Return the (X, Y) coordinate for the center point of the cell that contains the specified text.  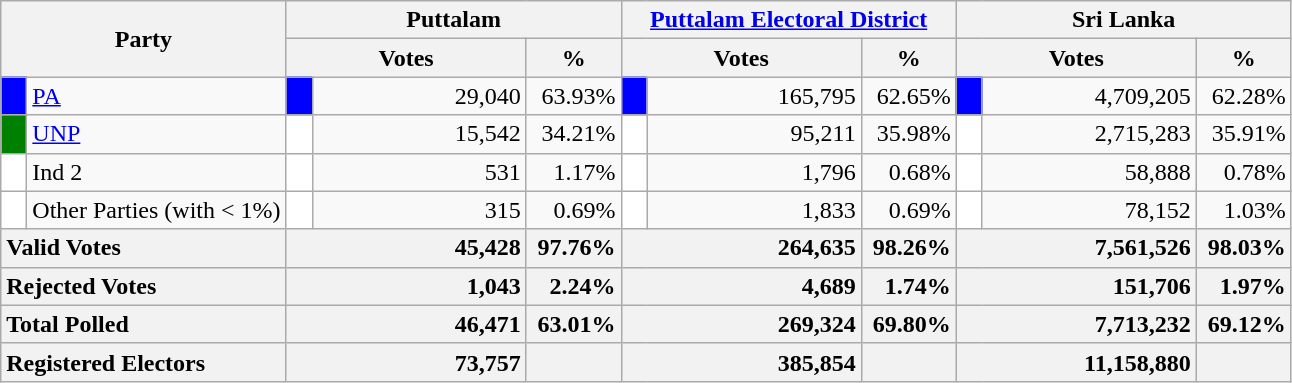
315 (419, 210)
165,795 (754, 96)
1,833 (754, 210)
95,211 (754, 134)
UNP (156, 134)
46,471 (406, 324)
PA (156, 96)
0.68% (908, 172)
1.03% (1244, 210)
Ind 2 (156, 172)
15,542 (419, 134)
Party (144, 39)
Puttalam (454, 20)
58,888 (1089, 172)
63.93% (574, 96)
78,152 (1089, 210)
2.24% (574, 286)
7,561,526 (1076, 248)
35.91% (1244, 134)
34.21% (574, 134)
531 (419, 172)
98.26% (908, 248)
Puttalam Electoral District (788, 20)
Rejected Votes (144, 286)
69.80% (908, 324)
Valid Votes (144, 248)
11,158,880 (1076, 362)
Total Polled (144, 324)
35.98% (908, 134)
1.97% (1244, 286)
29,040 (419, 96)
62.65% (908, 96)
Sri Lanka (1124, 20)
264,635 (741, 248)
385,854 (741, 362)
63.01% (574, 324)
73,757 (406, 362)
4,709,205 (1089, 96)
Other Parties (with < 1%) (156, 210)
0.78% (1244, 172)
1.17% (574, 172)
4,689 (741, 286)
7,713,232 (1076, 324)
45,428 (406, 248)
69.12% (1244, 324)
2,715,283 (1089, 134)
1,043 (406, 286)
62.28% (1244, 96)
269,324 (741, 324)
1,796 (754, 172)
98.03% (1244, 248)
Registered Electors (144, 362)
1.74% (908, 286)
97.76% (574, 248)
151,706 (1076, 286)
